Pinpoint the cell where the given text exists, returning its (x, y) midpoint coordinate. 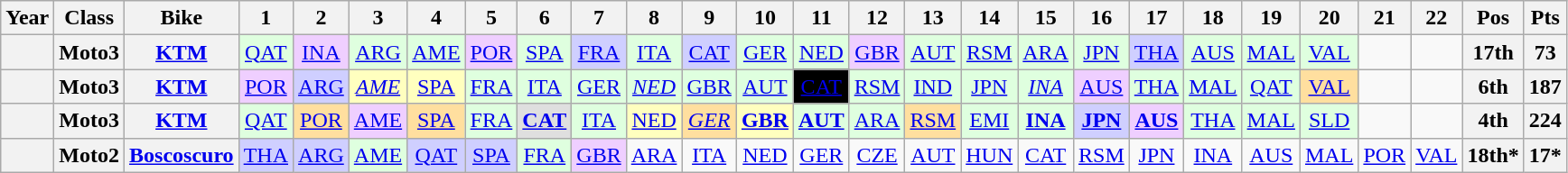
3 (378, 18)
10 (764, 18)
16 (1101, 18)
SLD (1329, 121)
19 (1271, 18)
5 (491, 18)
Pos (1493, 18)
6th (1493, 86)
21 (1385, 18)
HUN (990, 155)
14 (990, 18)
2 (322, 18)
18 (1213, 18)
15 (1046, 18)
7 (599, 18)
17 (1156, 18)
11 (821, 18)
20 (1329, 18)
187 (1545, 86)
17th (1493, 52)
1 (266, 18)
Pts (1545, 18)
73 (1545, 52)
8 (654, 18)
13 (933, 18)
Bike (182, 18)
Boscoscuro (182, 155)
22 (1436, 18)
4 (436, 18)
Moto2 (89, 155)
18th* (1493, 155)
12 (877, 18)
17* (1545, 155)
4th (1493, 121)
224 (1545, 121)
EMI (990, 121)
CZE (877, 155)
IND (933, 86)
6 (545, 18)
Year (27, 18)
Class (89, 18)
9 (709, 18)
